Identify which cell holds the provided text, then report its [X, Y] central coordinate. 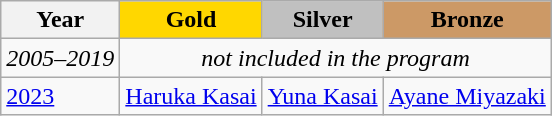
Gold [191, 20]
Silver [322, 20]
Haruka Kasai [191, 96]
Ayane Miyazaki [467, 96]
2005–2019 [60, 58]
Year [60, 20]
Yuna Kasai [322, 96]
2023 [60, 96]
not included in the program [336, 58]
Bronze [467, 20]
